Provide the (x, y) coordinate of the cell's center where the given text is located.  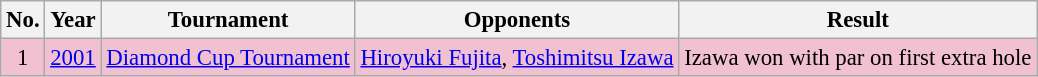
Year (73, 20)
2001 (73, 58)
Tournament (228, 20)
Izawa won with par on first extra hole (858, 58)
Opponents (517, 20)
Hiroyuki Fujita, Toshimitsu Izawa (517, 58)
Result (858, 20)
No. (23, 20)
1 (23, 58)
Diamond Cup Tournament (228, 58)
